From the cell containing the given text, extract its center point as [x, y] coordinate. 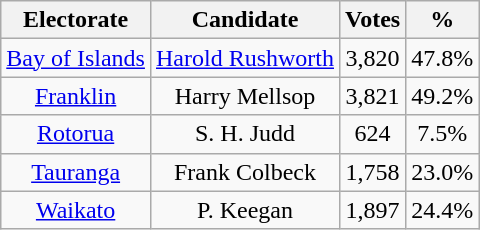
Harry Mellsop [244, 96]
1,897 [373, 210]
47.8% [442, 58]
7.5% [442, 134]
23.0% [442, 172]
Waikato [76, 210]
624 [373, 134]
Harold Rushworth [244, 58]
Candidate [244, 20]
Frank Colbeck [244, 172]
Votes [373, 20]
24.4% [442, 210]
Electorate [76, 20]
Franklin [76, 96]
S. H. Judd [244, 134]
Tauranga [76, 172]
P. Keegan [244, 210]
3,820 [373, 58]
% [442, 20]
Bay of Islands [76, 58]
49.2% [442, 96]
1,758 [373, 172]
3,821 [373, 96]
Rotorua [76, 134]
